Determine the (X, Y) coordinate at the center of the cell enclosing the given text.  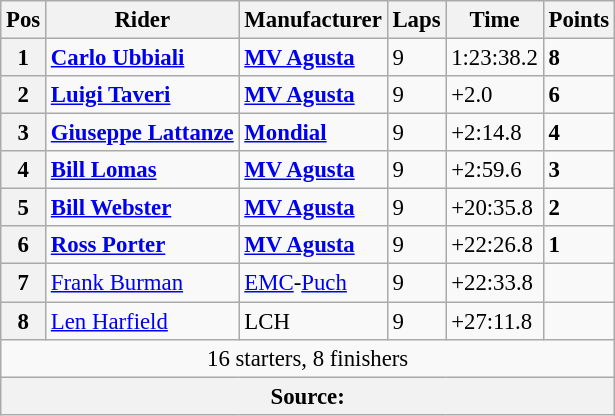
7 (24, 283)
Luigi Taveri (143, 95)
Laps (416, 20)
Frank Burman (143, 283)
+2.0 (494, 95)
Pos (24, 20)
5 (24, 208)
Time (494, 20)
Bill Webster (143, 208)
Manufacturer (313, 20)
1:23:38.2 (494, 58)
Points (578, 20)
+2:14.8 (494, 133)
Len Harfield (143, 321)
Bill Lomas (143, 170)
+27:11.8 (494, 321)
Giuseppe Lattanze (143, 133)
Mondial (313, 133)
+20:35.8 (494, 208)
EMC-Puch (313, 283)
+2:59.6 (494, 170)
+22:33.8 (494, 283)
+22:26.8 (494, 245)
Rider (143, 20)
Source: (308, 396)
Carlo Ubbiali (143, 58)
16 starters, 8 finishers (308, 358)
LCH (313, 321)
Ross Porter (143, 245)
